Detect which cell encompasses the target text, then output its [X, Y] center coordinate. 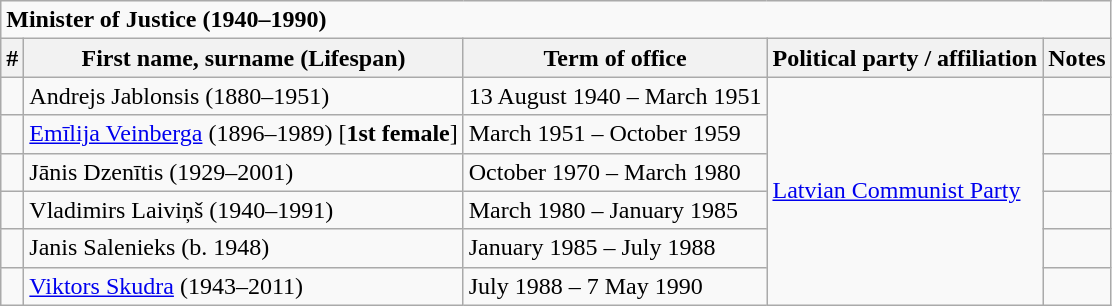
First name, surname (Lifespan) [244, 58]
March 1980 – January 1985 [615, 210]
October 1970 – March 1980 [615, 172]
Term of office [615, 58]
Andrejs Jablonsis (1880–1951) [244, 96]
Viktors Skudra (1943–2011) [244, 286]
13 August 1940 – March 1951 [615, 96]
Notes [1077, 58]
Janis Salenieks (b. 1948) [244, 248]
Political party / affiliation [905, 58]
Minister of Justice (1940–1990) [556, 20]
# [12, 58]
Emīlija Veinberga (1896–1989) [1st female] [244, 134]
July 1988 – 7 May 1990 [615, 286]
Latvian Communist Party [905, 191]
March 1951 – October 1959 [615, 134]
Jānis Dzenītis (1929–2001) [244, 172]
Vladimirs Laiviņš (1940–1991) [244, 210]
January 1985 – July 1988 [615, 248]
